Extract the (X, Y) coordinate from the center of the cell holding the provided text.  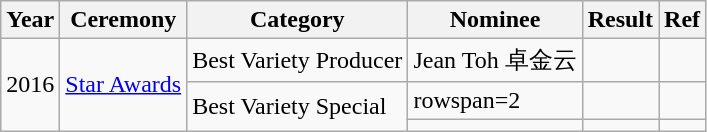
Best Variety Special (298, 106)
rowspan=2 (495, 100)
2016 (30, 85)
Star Awards (124, 85)
Jean Toh 卓金云 (495, 60)
Ceremony (124, 20)
Category (298, 20)
Best Variety Producer (298, 60)
Year (30, 20)
Ref (682, 20)
Nominee (495, 20)
Result (620, 20)
